Return the [x, y] coordinate for the center point of the cell that contains the specified text.  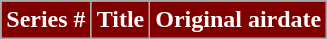
Series # [46, 20]
Original airdate [238, 20]
Title [120, 20]
